Pinpoint the cell where the given text exists, returning its [x, y] midpoint coordinate. 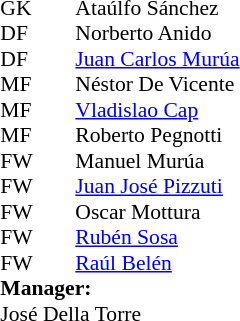
Roberto Pegnotti [157, 135]
Néstor De Vicente [157, 85]
Norberto Anido [157, 33]
Raúl Belén [157, 263]
Juan Carlos Murúa [157, 59]
Rubén Sosa [157, 237]
Manager: [120, 289]
Vladislao Cap [157, 110]
Manuel Murúa [157, 161]
Juan José Pizzuti [157, 187]
Oscar Mottura [157, 212]
